Extract the [X, Y] coordinate from the center of the cell holding the provided text.  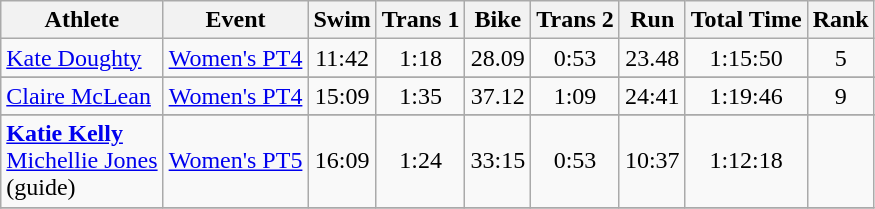
16:09 [342, 161]
33:15 [498, 161]
Claire McLean [82, 96]
5 [840, 58]
1:12:18 [746, 161]
Trans 2 [576, 20]
1:09 [576, 96]
10:37 [652, 161]
Women's PT5 [236, 161]
24:41 [652, 96]
37.12 [498, 96]
1:18 [420, 58]
1:19:46 [746, 96]
Kate Doughty [82, 58]
23.48 [652, 58]
1:24 [420, 161]
Swim [342, 20]
11:42 [342, 58]
Bike [498, 20]
Run [652, 20]
Trans 1 [420, 20]
1:15:50 [746, 58]
28.09 [498, 58]
Rank [840, 20]
15:09 [342, 96]
1:35 [420, 96]
9 [840, 96]
Event [236, 20]
Total Time [746, 20]
Katie Kelly Michellie Jones (guide) [82, 161]
Athlete [82, 20]
